Return the (X, Y) coordinate for the center point of the cell that contains the specified text.  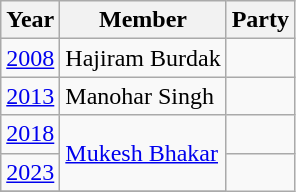
2018 (30, 134)
2008 (30, 58)
2013 (30, 96)
Party (260, 20)
Mukesh Bhakar (143, 153)
Hajiram Burdak (143, 58)
Member (143, 20)
Year (30, 20)
2023 (30, 172)
Manohar Singh (143, 96)
